Capture the cell that displays the provided text and extract its (x, y) central coordinate. 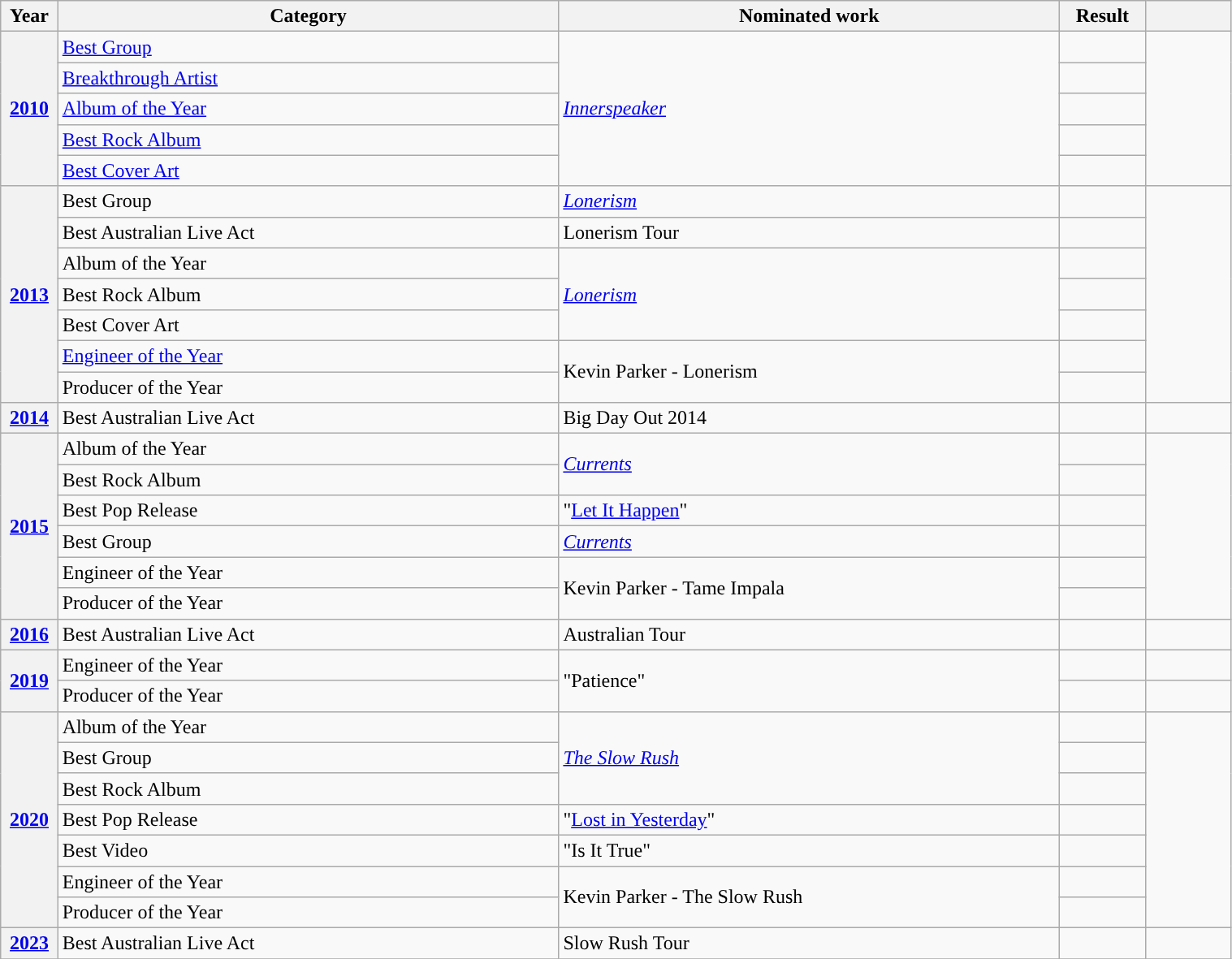
Slow Rush Tour (809, 944)
Australian Tour (809, 634)
2013 (29, 294)
Breakthrough Artist (309, 78)
Best Video (309, 850)
2014 (29, 418)
Lonerism Tour (809, 232)
2015 (29, 526)
2019 (29, 680)
Big Day Out 2014 (809, 418)
Kevin Parker - Lonerism (809, 371)
2016 (29, 634)
"Lost in Yesterday" (809, 819)
The Slow Rush (809, 758)
Result (1103, 16)
Year (29, 16)
"Let It Happen" (809, 511)
2020 (29, 819)
Innerspeaker (809, 109)
Kevin Parker - Tame Impala (809, 588)
"Is It True" (809, 850)
"Patience" (809, 680)
Kevin Parker - The Slow Rush (809, 896)
2010 (29, 109)
2023 (29, 944)
Nominated work (809, 16)
Category (309, 16)
